Find where the given text appears and provide that cell's center as [x, y] coordinate. 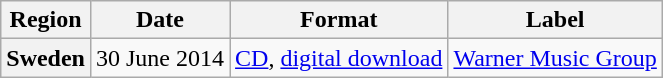
Sweden [46, 58]
30 June 2014 [160, 58]
Format [339, 20]
Date [160, 20]
Label [555, 20]
Region [46, 20]
CD, digital download [339, 58]
Warner Music Group [555, 58]
